Detect which cell encompasses the target text, then output its (x, y) center coordinate. 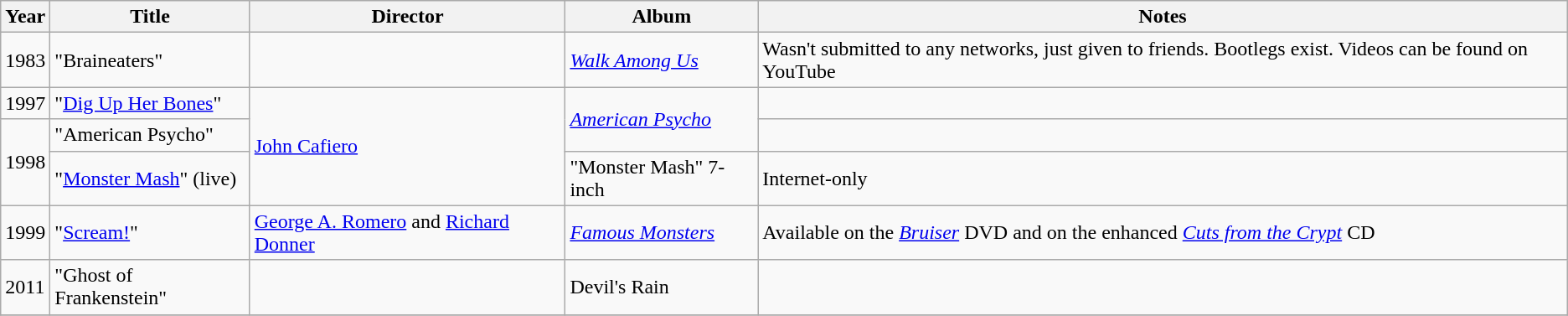
Devil's Rain (662, 287)
Title (150, 17)
"Monster Mash" (live) (150, 178)
Famous Monsters (662, 233)
"Dig Up Her Bones" (150, 103)
George A. Romero and Richard Donner (407, 233)
Walk Among Us (662, 60)
Notes (1163, 17)
Year (25, 17)
Album (662, 17)
"American Psycho" (150, 135)
1997 (25, 103)
2011 (25, 287)
John Cafiero (407, 146)
"Braineaters" (150, 60)
Available on the Bruiser DVD and on the enhanced Cuts from the Crypt CD (1163, 233)
1998 (25, 163)
Director (407, 17)
1999 (25, 233)
Internet-only (1163, 178)
1983 (25, 60)
"Ghost of Frankenstein" (150, 287)
American Psycho (662, 119)
"Monster Mash" 7-inch (662, 178)
Wasn't submitted to any networks, just given to friends. Bootlegs exist. Videos can be found on YouTube (1163, 60)
"Scream!" (150, 233)
